Find where the given text appears and provide that cell's center as (X, Y) coordinate. 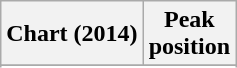
Chart (2014) (72, 34)
Peakposition (189, 34)
